Search for the cell housing the specified text and yield its [X, Y] center coordinate. 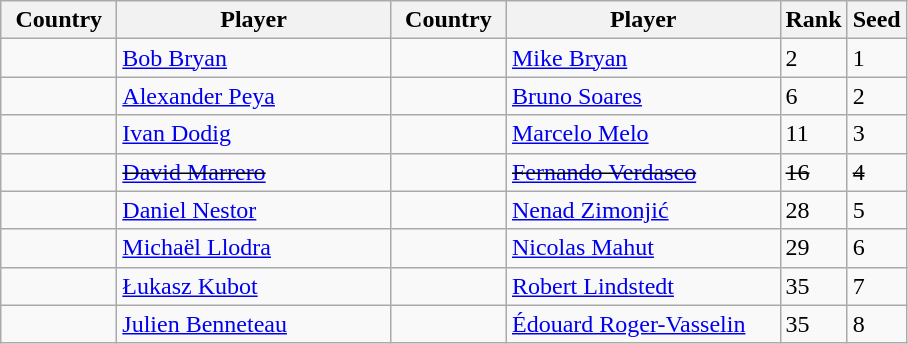
1 [876, 58]
Seed [876, 20]
Nenad Zimonjić [643, 210]
11 [814, 134]
4 [876, 172]
Fernando Verdasco [643, 172]
29 [814, 248]
7 [876, 286]
16 [814, 172]
Bruno Soares [643, 96]
Bob Bryan [254, 58]
3 [876, 134]
Daniel Nestor [254, 210]
8 [876, 324]
Édouard Roger-Vasselin [643, 324]
Nicolas Mahut [643, 248]
5 [876, 210]
Mike Bryan [643, 58]
Robert Lindstedt [643, 286]
David Marrero [254, 172]
Ivan Dodig [254, 134]
Michaël Llodra [254, 248]
Julien Benneteau [254, 324]
Rank [814, 20]
Łukasz Kubot [254, 286]
28 [814, 210]
Alexander Peya [254, 96]
Marcelo Melo [643, 134]
